Find where the given text appears and provide that cell's center as [X, Y] coordinate. 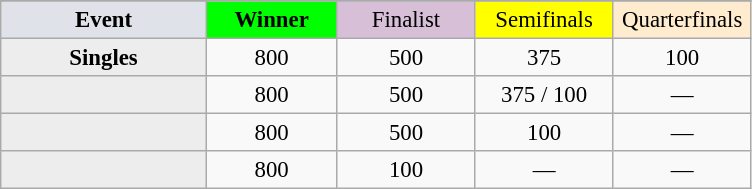
Semifinals [544, 20]
Winner [272, 20]
Quarterfinals [682, 20]
375 / 100 [544, 95]
Finalist [406, 20]
Event [104, 20]
Singles [104, 58]
375 [544, 58]
